Provide the [X, Y] coordinate of the cell's center where the given text is located.  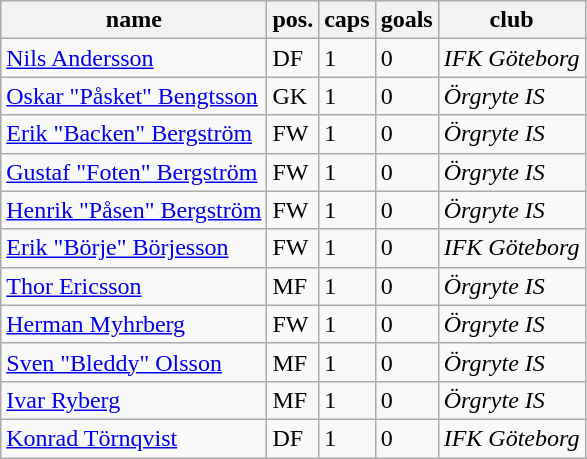
Nils Andersson [134, 58]
Sven "Bleddy" Olsson [134, 362]
Herman Myhrberg [134, 324]
Konrad Törnqvist [134, 438]
Gustaf "Foten" Bergström [134, 172]
Thor Ericsson [134, 286]
Ivar Ryberg [134, 400]
Henrik "Påsen" Bergström [134, 210]
caps [347, 20]
GK [293, 96]
Erik "Börje" Börjesson [134, 248]
Oskar "Påsket" Bengtsson [134, 96]
goals [406, 20]
club [512, 20]
pos. [293, 20]
Erik "Backen" Bergström [134, 134]
name [134, 20]
